Search for the cell housing the specified text and yield its [x, y] center coordinate. 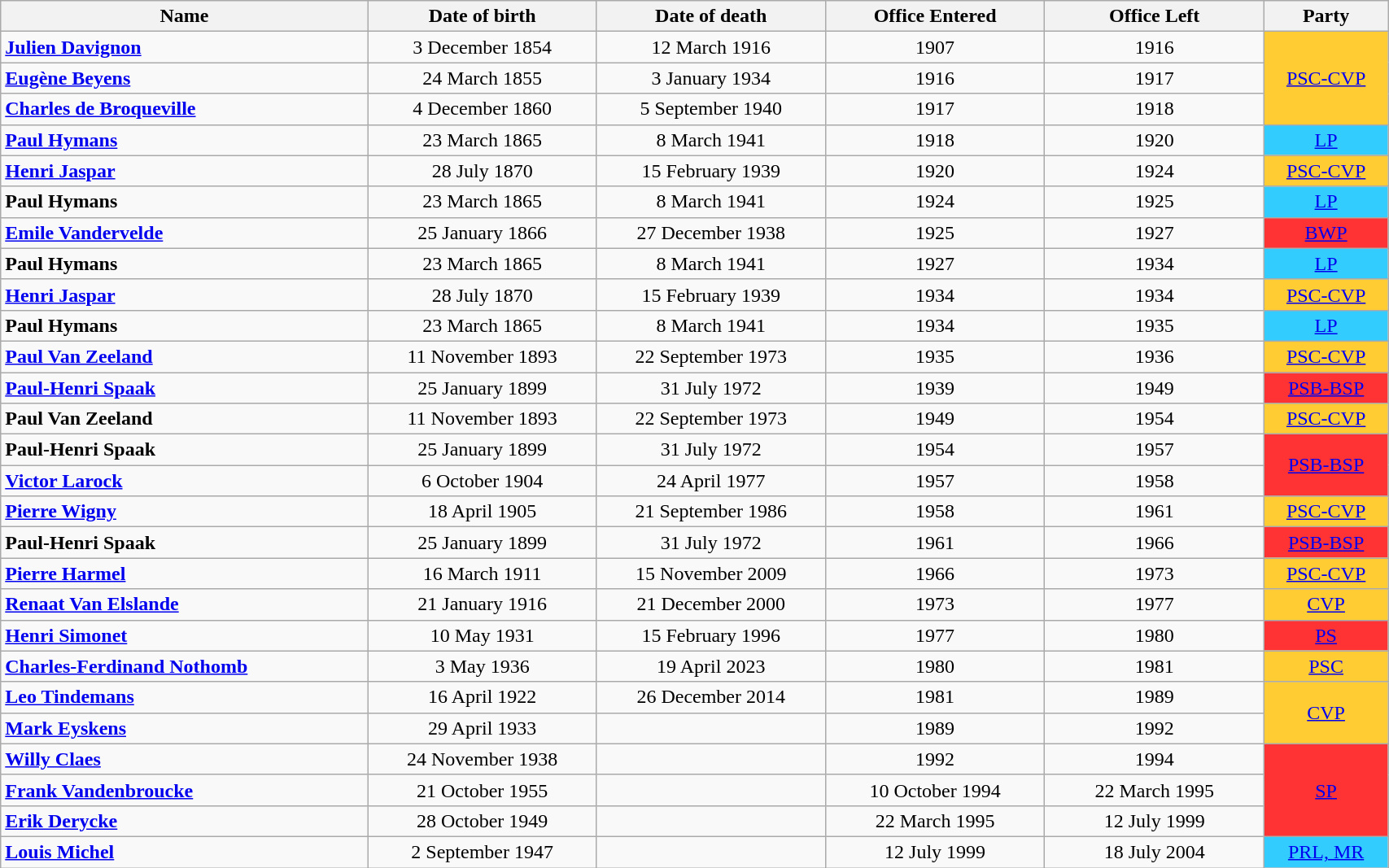
Willy Claes [184, 759]
15 February 1996 [711, 635]
2 September 1947 [482, 852]
21 December 2000 [711, 604]
16 April 1922 [482, 697]
18 July 2004 [1155, 852]
24 April 1977 [711, 481]
15 November 2009 [711, 574]
10 October 1994 [935, 790]
24 November 1938 [482, 759]
SP [1326, 790]
Pierre Harmel [184, 574]
Eugène Beyens [184, 78]
Office Entered [935, 16]
Name [184, 16]
Party [1326, 16]
27 December 1938 [711, 233]
PSC [1326, 666]
21 September 1986 [711, 512]
5 September 1940 [711, 109]
25 January 1866 [482, 233]
Mark Eyskens [184, 728]
Pierre Wigny [184, 512]
Date of birth [482, 16]
1936 [1155, 356]
Office Left [1155, 16]
PRL, MR [1326, 852]
Julien Davignon [184, 47]
Emile Vandervelde [184, 233]
3 January 1934 [711, 78]
Date of death [711, 16]
10 May 1931 [482, 635]
24 March 1855 [482, 78]
Renaat Van Elslande [184, 604]
1907 [935, 47]
BWP [1326, 233]
16 March 1911 [482, 574]
3 December 1854 [482, 47]
PS [1326, 635]
28 October 1949 [482, 821]
26 December 2014 [711, 697]
21 October 1955 [482, 790]
Charles-Ferdinand Nothomb [184, 666]
21 January 1916 [482, 604]
29 April 1933 [482, 728]
4 December 1860 [482, 109]
Louis Michel [184, 852]
19 April 2023 [711, 666]
Victor Larock [184, 481]
3 May 1936 [482, 666]
Erik Derycke [184, 821]
1939 [935, 388]
1994 [1155, 759]
12 March 1916 [711, 47]
18 April 1905 [482, 512]
Charles de Broqueville [184, 109]
6 October 1904 [482, 481]
Frank Vandenbroucke [184, 790]
Henri Simonet [184, 635]
Leo Tindemans [184, 697]
